From the cell containing the given text, extract its center point as [x, y] coordinate. 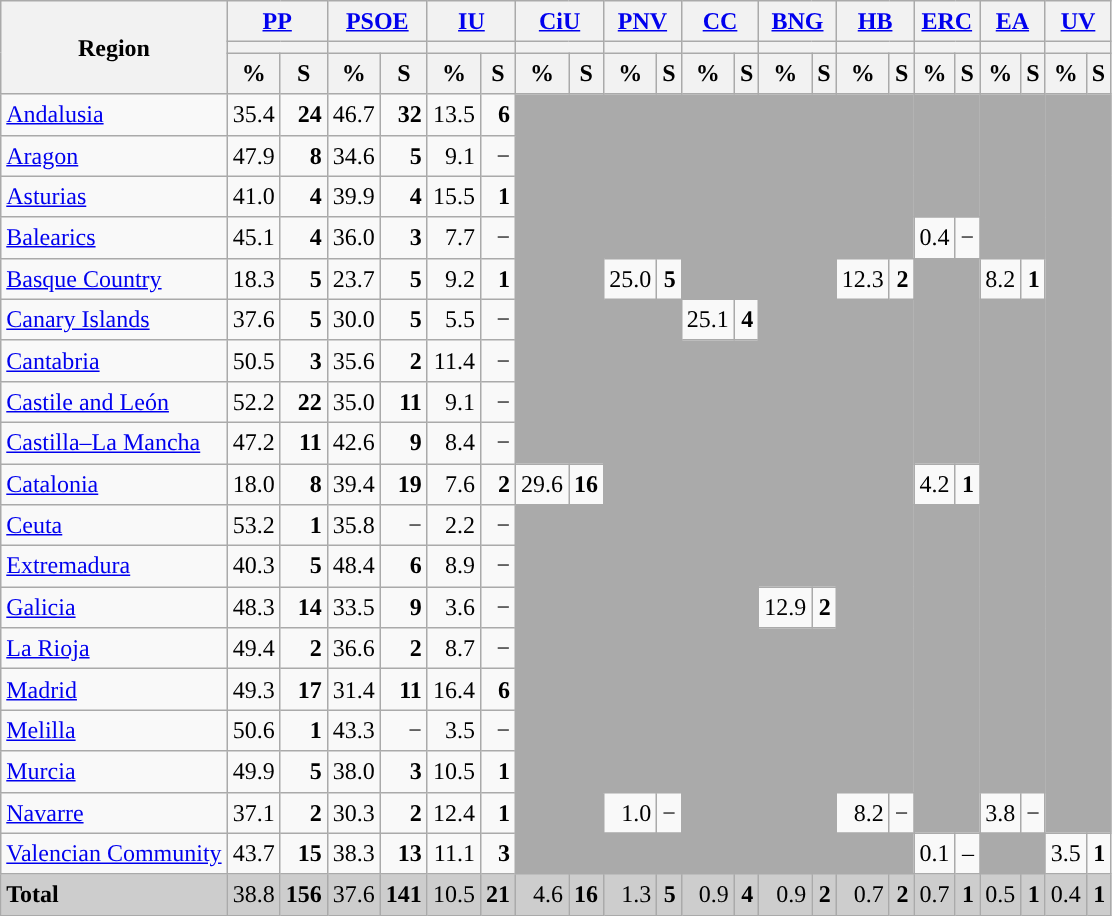
46.7 [354, 114]
Cantabria [114, 360]
35.8 [354, 526]
PSOE [377, 22]
15 [304, 854]
ERC [947, 22]
13 [404, 854]
43.7 [254, 854]
CC [720, 22]
2.2 [454, 526]
PP [277, 22]
4.6 [542, 894]
8.9 [454, 566]
Canary Islands [114, 320]
8.7 [454, 648]
Asturias [114, 196]
UV [1078, 22]
5.5 [454, 320]
33.5 [354, 608]
49.9 [254, 772]
43.3 [354, 730]
19 [404, 484]
36.6 [354, 648]
25.1 [708, 320]
47.2 [254, 442]
38.8 [254, 894]
Extremadura [114, 566]
4.2 [934, 484]
141 [404, 894]
39.9 [354, 196]
42.6 [354, 442]
18.0 [254, 484]
30.0 [354, 320]
36.0 [354, 238]
35.4 [254, 114]
12.4 [454, 812]
Valencian Community [114, 854]
21 [498, 894]
17 [304, 690]
50.6 [254, 730]
Melilla [114, 730]
35.6 [354, 360]
Aragon [114, 156]
11.1 [454, 854]
3.6 [454, 608]
11.4 [454, 360]
Total [114, 894]
53.2 [254, 526]
1.3 [630, 894]
40.3 [254, 566]
CiU [559, 22]
IU [471, 22]
Navarre [114, 812]
Murcia [114, 772]
34.6 [354, 156]
Castilla–La Mancha [114, 442]
8.4 [454, 442]
0.5 [1000, 894]
Basque Country [114, 278]
31.4 [354, 690]
35.0 [354, 402]
7.6 [454, 484]
Castile and León [114, 402]
Balearics [114, 238]
29.6 [542, 484]
HB [875, 22]
12.9 [786, 608]
7.7 [454, 238]
156 [304, 894]
38.0 [354, 772]
52.2 [254, 402]
Galicia [114, 608]
1.0 [630, 812]
22 [304, 402]
49.3 [254, 690]
39.4 [354, 484]
16.4 [454, 690]
37.1 [254, 812]
47.9 [254, 156]
48.3 [254, 608]
13.5 [454, 114]
3.8 [1000, 812]
Region [114, 48]
14 [304, 608]
9.2 [454, 278]
– [968, 854]
49.4 [254, 648]
La Rioja [114, 648]
30.3 [354, 812]
Ceuta [114, 526]
24 [304, 114]
32 [404, 114]
Madrid [114, 690]
PNV [643, 22]
48.4 [354, 566]
23.7 [354, 278]
12.3 [862, 278]
Andalusia [114, 114]
15.5 [454, 196]
25.0 [630, 278]
45.1 [254, 238]
18.3 [254, 278]
Catalonia [114, 484]
38.3 [354, 854]
0.1 [934, 854]
EA [1013, 22]
50.5 [254, 360]
BNG [798, 22]
41.0 [254, 196]
